Output the (x, y) coordinate of the center of the cell containing the given text.  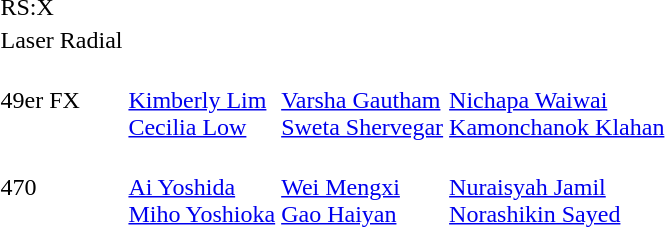
Varsha GauthamSweta Shervegar (362, 100)
Kimberly LimCecilia Low (202, 100)
